Output the (X, Y) coordinate of the center of the cell containing the given text.  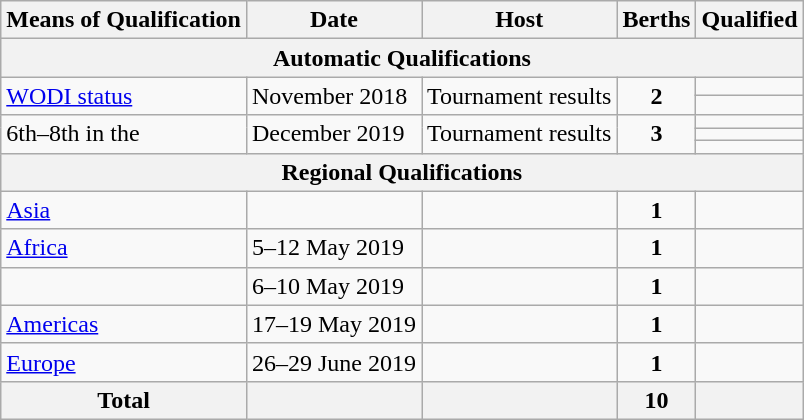
17–19 May 2019 (334, 324)
6–10 May 2019 (334, 286)
2 (656, 96)
Regional Qualifications (402, 172)
Qualified (750, 20)
Automatic Qualifications (402, 58)
Date (334, 20)
3 (656, 134)
10 (656, 400)
Asia (124, 210)
Americas (124, 324)
WODI status (124, 96)
Total (124, 400)
November 2018 (334, 96)
Host (520, 20)
December 2019 (334, 134)
Europe (124, 362)
5–12 May 2019 (334, 248)
Africa (124, 248)
26–29 June 2019 (334, 362)
Berths (656, 20)
6th–8th in the (124, 134)
Means of Qualification (124, 20)
